For the text-containing cell, return its midpoint in [x, y] coordinate format. 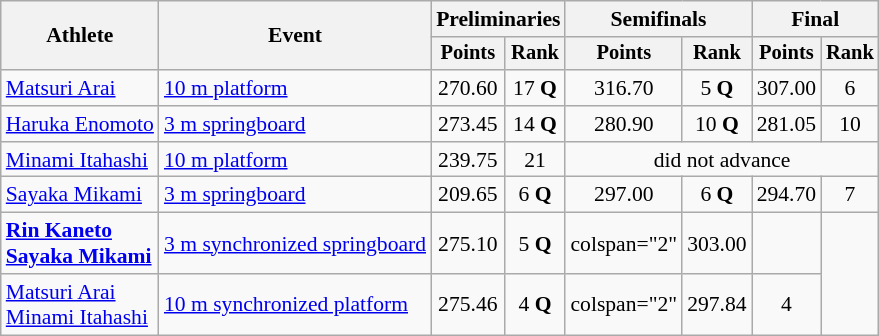
7 [850, 195]
Rin KanetoSayaka Mikami [80, 244]
17 Q [536, 88]
4 [786, 304]
Matsuri AraiMinami Itahashi [80, 304]
Final [816, 19]
14 Q [536, 124]
did not advance [722, 160]
3 m synchronized springboard [295, 244]
10 m synchronized platform [295, 304]
275.46 [468, 304]
6 [850, 88]
294.70 [786, 195]
297.00 [624, 195]
Athlete [80, 36]
Sayaka Mikami [80, 195]
273.45 [468, 124]
10 Q [716, 124]
4 Q [536, 304]
Preliminaries [498, 19]
Haruka Enomoto [80, 124]
Minami Itahashi [80, 160]
280.90 [624, 124]
275.10 [468, 244]
316.70 [624, 88]
Event [295, 36]
239.75 [468, 160]
Semifinals [658, 19]
Matsuri Arai [80, 88]
303.00 [716, 244]
21 [536, 160]
209.65 [468, 195]
10 [850, 124]
307.00 [786, 88]
270.60 [468, 88]
297.84 [716, 304]
281.05 [786, 124]
